Return the (X, Y) coordinate for the center point of the cell that contains the specified text.  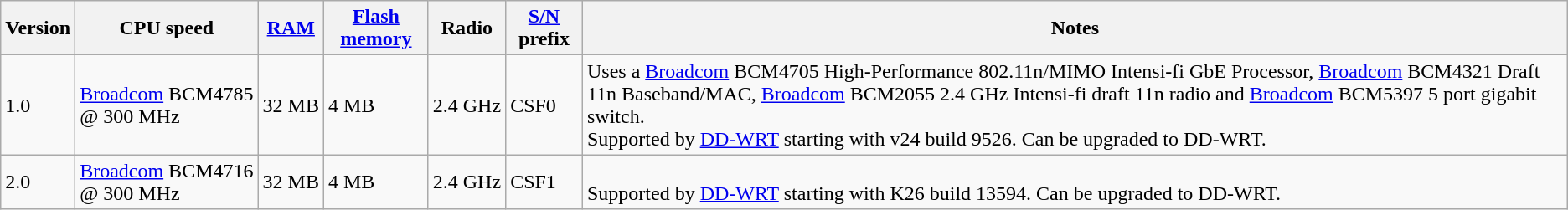
2.0 (39, 182)
CSF0 (544, 105)
CSF1 (544, 182)
Flash memory (375, 28)
1.0 (39, 105)
Version (39, 28)
Supported by DD-WRT starting with K26 build 13594. Can be upgraded to DD-WRT. (1075, 182)
Broadcom BCM4716 @ 300 MHz (167, 182)
CPU speed (167, 28)
RAM (291, 28)
Radio (467, 28)
Broadcom BCM4785 @ 300 MHz (167, 105)
S/N prefix (544, 28)
Notes (1075, 28)
